Search for the cell housing the specified text and yield its (x, y) center coordinate. 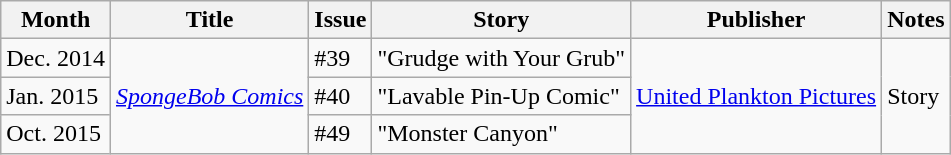
"Lavable Pin-Up Comic" (502, 96)
"Grudge with Your Grub" (502, 58)
SpongeBob Comics (209, 96)
Month (56, 20)
Issue (340, 20)
Jan. 2015 (56, 96)
#40 (340, 96)
United Plankton Pictures (756, 96)
Notes (916, 20)
Oct. 2015 (56, 134)
#39 (340, 58)
Dec. 2014 (56, 58)
Title (209, 20)
"Monster Canyon" (502, 134)
Publisher (756, 20)
#49 (340, 134)
